Provide the (x, y) coordinate of the cell's center where the given text is located.  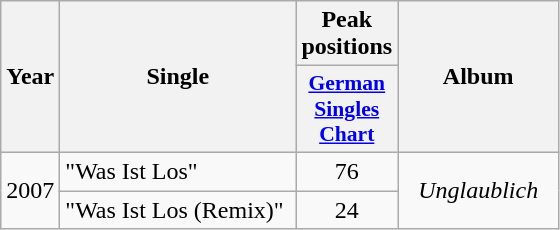
24 (347, 209)
2007 (30, 190)
76 (347, 171)
Peak positions (347, 34)
"Was Ist Los" (178, 171)
Album (478, 77)
Single (178, 77)
Unglaublich (478, 190)
Year (30, 77)
"Was Ist Los (Remix)" (178, 209)
German Singles Chart (347, 110)
